Pinpoint the cell where the given text exists, returning its [x, y] midpoint coordinate. 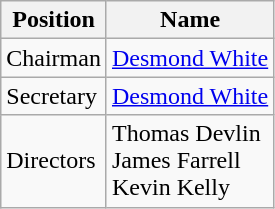
Secretary [54, 96]
Thomas DevlinJames FarrellKevin Kelly [190, 161]
Directors [54, 161]
Position [54, 20]
Name [190, 20]
Chairman [54, 58]
